Return (X, Y) of the center of cell containing provided text 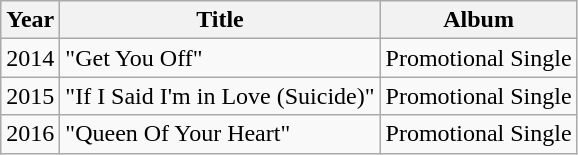
2015 (30, 96)
"If I Said I'm in Love (Suicide)" (220, 96)
Album (478, 20)
2014 (30, 58)
Year (30, 20)
2016 (30, 134)
"Queen Of Your Heart" (220, 134)
Title (220, 20)
"Get You Off" (220, 58)
